Detect which cell encompasses the target text, then output its (x, y) center coordinate. 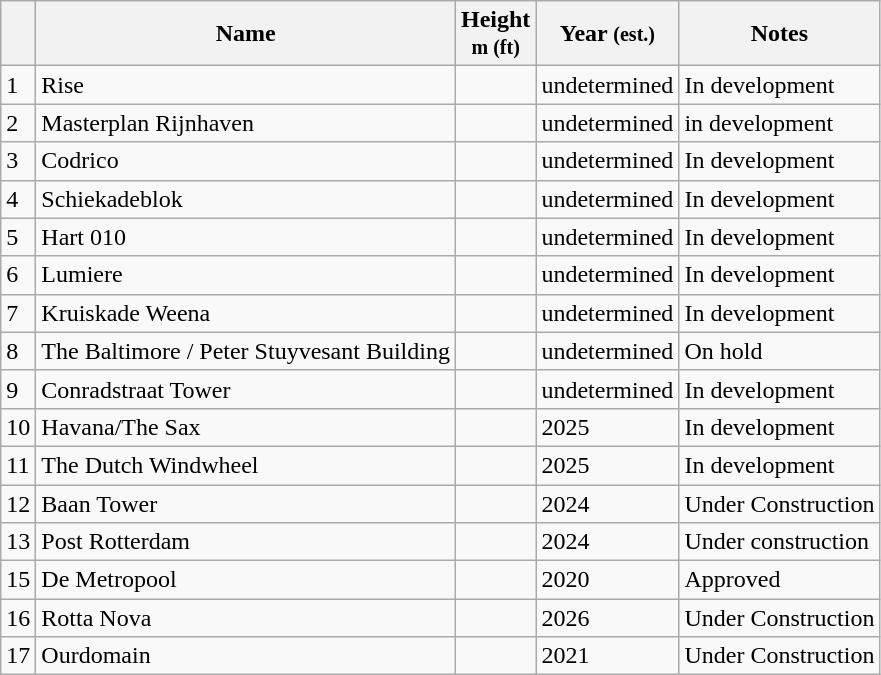
De Metropool (246, 580)
The Baltimore / Peter Stuyvesant Building (246, 351)
Year (est.) (608, 34)
Baan Tower (246, 503)
13 (18, 542)
11 (18, 465)
Schiekadeblok (246, 199)
16 (18, 618)
8 (18, 351)
Approved (780, 580)
Post Rotterdam (246, 542)
Lumiere (246, 275)
2021 (608, 656)
Name (246, 34)
15 (18, 580)
Under construction (780, 542)
6 (18, 275)
2026 (608, 618)
Heightm (ft) (495, 34)
Conradstraat Tower (246, 389)
Havana/The Sax (246, 427)
Ourdomain (246, 656)
2 (18, 123)
Notes (780, 34)
in development (780, 123)
10 (18, 427)
4 (18, 199)
3 (18, 161)
Rise (246, 85)
17 (18, 656)
Hart 010 (246, 237)
2020 (608, 580)
7 (18, 313)
12 (18, 503)
The Dutch Windwheel (246, 465)
Codrico (246, 161)
On hold (780, 351)
Rotta Nova (246, 618)
Kruiskade Weena (246, 313)
1 (18, 85)
9 (18, 389)
5 (18, 237)
Masterplan Rijnhaven (246, 123)
